Pinpoint the cell where the given text exists, returning its (x, y) midpoint coordinate. 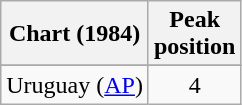
Uruguay (AP) (75, 85)
Peakposition (194, 34)
Chart (1984) (75, 34)
4 (194, 85)
